Return (X, Y) of the center of cell containing provided text 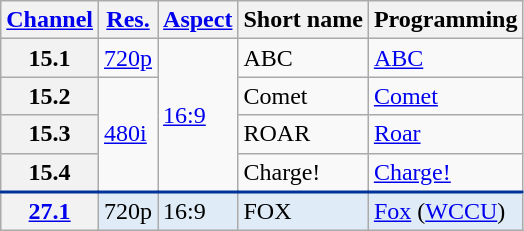
Short name (303, 20)
Roar (446, 134)
Fox (WCCU) (446, 212)
15.1 (50, 58)
Channel (50, 20)
27.1 (50, 212)
15.4 (50, 172)
FOX (303, 212)
Aspect (198, 20)
Programming (446, 20)
480i (128, 134)
15.3 (50, 134)
Res. (128, 20)
ROAR (303, 134)
15.2 (50, 96)
